Scan for the cell matching the given text and deliver its (X, Y) coordinate at center. 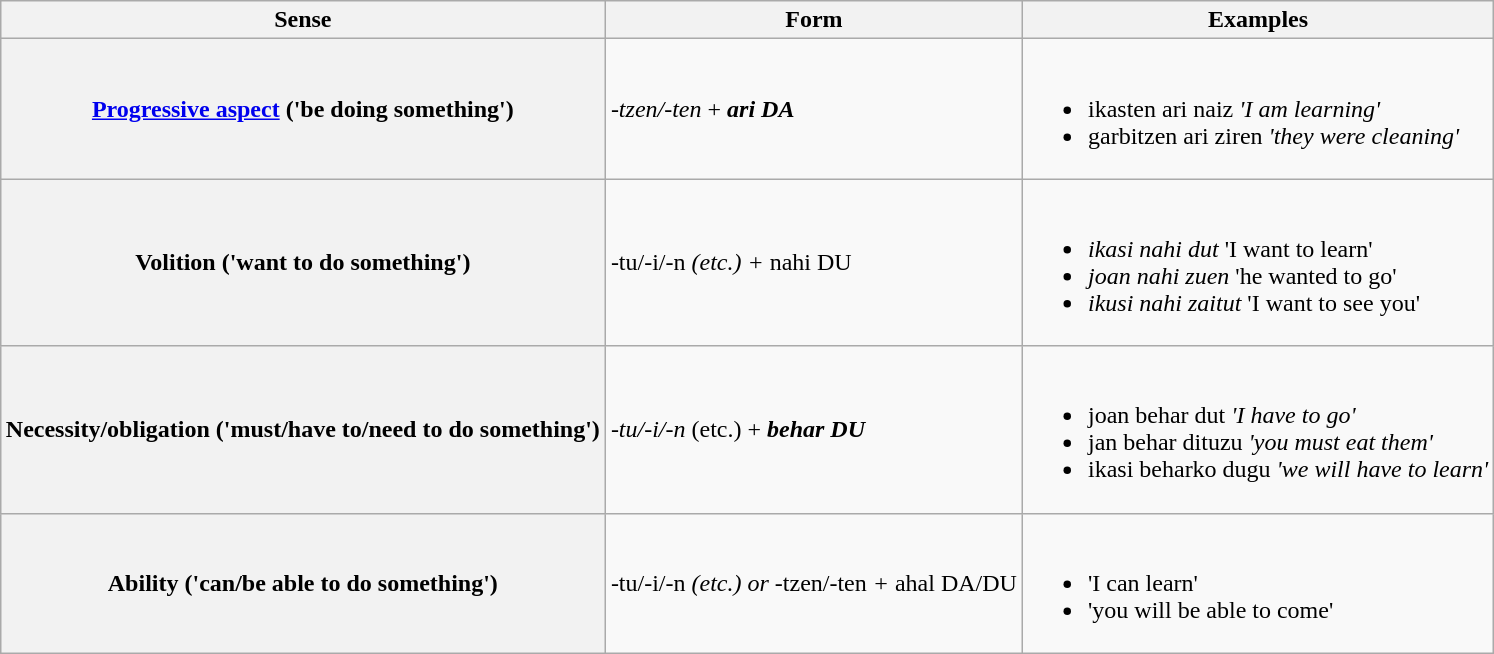
-tu/-i/-n (etc.) + nahi DU (814, 262)
ikasten ari naiz 'I am learning'garbitzen ari ziren 'they were cleaning' (1258, 109)
Sense (302, 20)
Volition ('want to do something') (302, 262)
joan behar dut 'I have to go'jan behar dituzu 'you must eat them'ikasi beharko dugu 'we will have to learn' (1258, 430)
Examples (1258, 20)
-tu/-i/-n (etc.) or -tzen/-ten + ahal DA/DU (814, 583)
Progressive aspect ('be doing something') (302, 109)
-tzen/-ten + ari DA (814, 109)
ikasi nahi dut 'I want to learn'joan nahi zuen 'he wanted to go'ikusi nahi zaitut 'I want to see you' (1258, 262)
Form (814, 20)
Necessity/obligation ('must/have to/need to do something') (302, 430)
'I can learn' 'you will be able to come' (1258, 583)
Ability ('can/be able to do something') (302, 583)
-tu/-i/-n (etc.) + behar DU (814, 430)
